From the cell containing the given text, extract its center point as [x, y] coordinate. 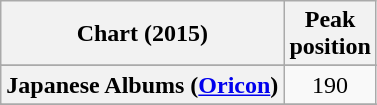
Japanese Albums (Oricon) [142, 85]
Peakposition [330, 34]
190 [330, 85]
Chart (2015) [142, 34]
